Pinpoint the cell where the given text exists, returning its (X, Y) midpoint coordinate. 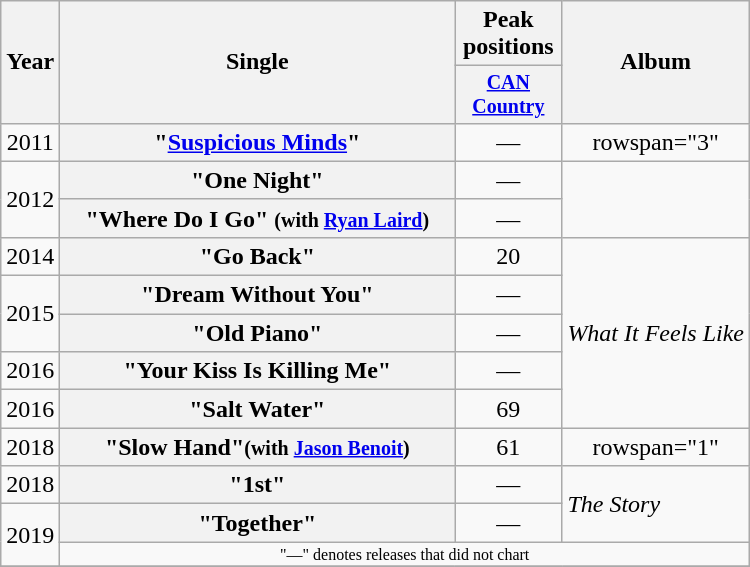
"Go Back" (258, 256)
Year (30, 62)
"Slow Hand"(with Jason Benoit) (258, 447)
"Together" (258, 523)
Peak positions (508, 34)
The Story (656, 504)
rowspan="1" (656, 447)
20 (508, 256)
"Dream Without You" (258, 295)
rowspan="3" (656, 142)
2011 (30, 142)
Single (258, 62)
"1st" (258, 485)
2012 (30, 199)
CAN Country (508, 94)
"Where Do I Go" (with Ryan Laird) (258, 218)
"Suspicious Minds" (258, 142)
69 (508, 409)
"One Night" (258, 180)
What It Feels Like (656, 332)
61 (508, 447)
2015 (30, 314)
"Your Kiss Is Killing Me" (258, 371)
"Salt Water" (258, 409)
"Old Piano" (258, 333)
2014 (30, 256)
"—" denotes releases that did not chart (405, 554)
Album (656, 62)
2019 (30, 535)
